From the cell containing the given text, extract its center point as [x, y] coordinate. 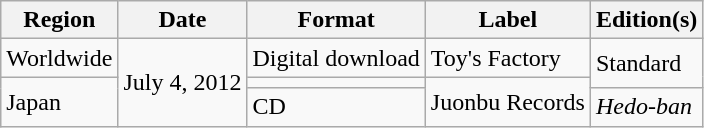
Standard [646, 64]
Date [182, 20]
Digital download [336, 58]
Edition(s) [646, 20]
Label [508, 20]
CD [336, 107]
Toy's Factory [508, 58]
Worldwide [60, 58]
Format [336, 20]
Japan [60, 102]
July 4, 2012 [182, 82]
Juonbu Records [508, 102]
Region [60, 20]
Hedo-ban [646, 107]
